Output the [X, Y] coordinate of the center of the cell containing the given text.  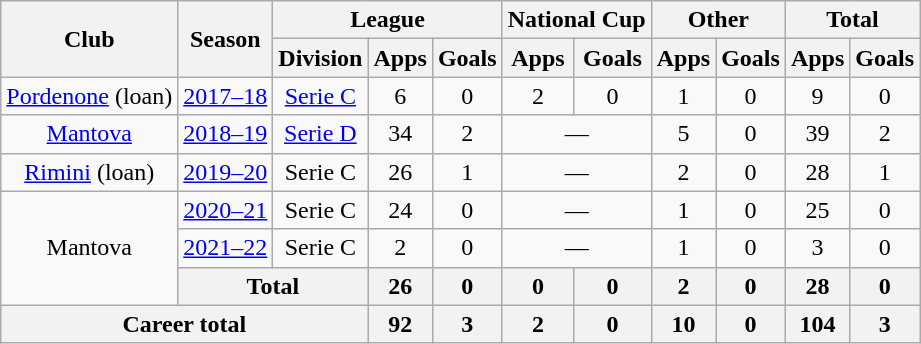
2017–18 [226, 96]
League [388, 20]
Pordenone (loan) [90, 96]
6 [400, 96]
39 [817, 134]
2020–21 [226, 210]
10 [683, 324]
Club [90, 39]
2021–22 [226, 248]
Other [718, 20]
2018–19 [226, 134]
Rimini (loan) [90, 172]
Serie D [320, 134]
Season [226, 39]
24 [400, 210]
Career total [184, 324]
104 [817, 324]
National Cup [576, 20]
34 [400, 134]
92 [400, 324]
Division [320, 58]
9 [817, 96]
5 [683, 134]
25 [817, 210]
2019–20 [226, 172]
